Pinpoint the cell where the given text exists, returning its [X, Y] midpoint coordinate. 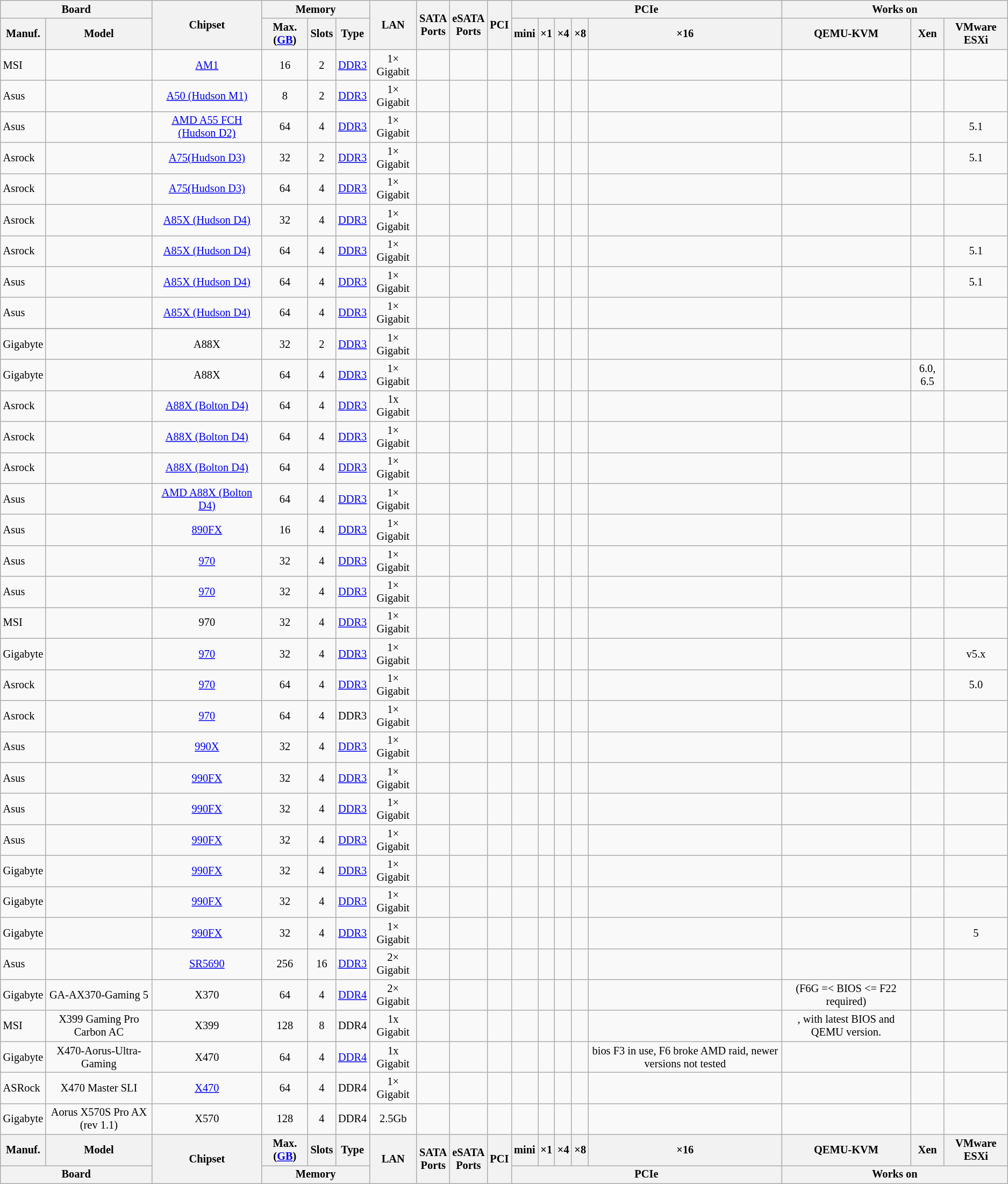
X470-Aorus-Ultra-Gaming [99, 1057]
ASRock [23, 1088]
v5.x [976, 654]
2.5Gb [393, 1119]
Aorus X570S Pro AX (rev 1.1) [99, 1119]
bios F3 in use, F6 broke AMD raid, newer versions not tested [685, 1057]
SR5690 [207, 964]
X399 [207, 1026]
X399 Gaming Pro Carbon AC [99, 1026]
(F6G =< BIOS <= F22 required) [846, 995]
990X [207, 747]
256 [285, 964]
890FX [207, 530]
AMD A55 FCH (Hudson D2) [207, 127]
AM1 [207, 65]
X470 Master SLI [99, 1088]
6.0, 6.5 [927, 375]
AMD A88X (Bolton D4) [207, 499]
5 [976, 933]
5.0 [976, 685]
X570 [207, 1119]
, with latest BIOS and QEMU version. [846, 1026]
A50 (Hudson M1) [207, 96]
X370 [207, 995]
GA-AX370-Gaming 5 [99, 995]
